Scan for the cell matching the given text and deliver its [x, y] coordinate at center. 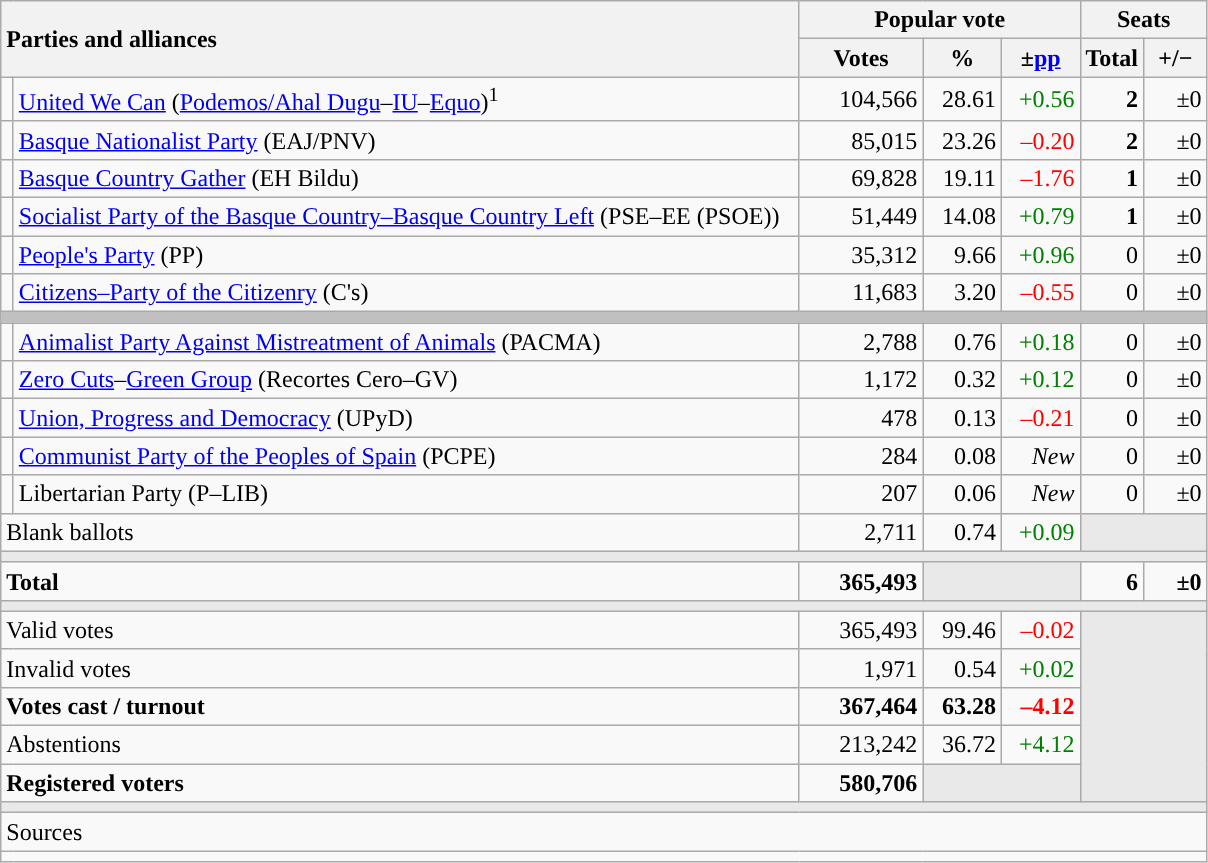
Zero Cuts–Green Group (Recortes Cero–GV) [406, 380]
Union, Progress and Democracy (UPyD) [406, 418]
–4.12 [1040, 706]
United We Can (Podemos/Ahal Dugu–IU–Equo)1 [406, 100]
+0.79 [1040, 217]
23.26 [962, 140]
14.08 [962, 217]
69,828 [861, 178]
–0.02 [1040, 630]
2,711 [861, 532]
1,971 [861, 668]
–1.76 [1040, 178]
28.61 [962, 100]
Basque Nationalist Party (EAJ/PNV) [406, 140]
63.28 [962, 706]
Communist Party of the Peoples of Spain (PCPE) [406, 456]
99.46 [962, 630]
85,015 [861, 140]
0.06 [962, 494]
Blank ballots [400, 532]
Registered voters [400, 783]
+/− [1176, 58]
+0.96 [1040, 255]
19.11 [962, 178]
0.13 [962, 418]
+0.09 [1040, 532]
9.66 [962, 255]
1,172 [861, 380]
+0.56 [1040, 100]
Basque Country Gather (EH Bildu) [406, 178]
0.76 [962, 342]
0.54 [962, 668]
Parties and alliances [400, 39]
% [962, 58]
0.08 [962, 456]
Valid votes [400, 630]
–0.20 [1040, 140]
51,449 [861, 217]
Seats [1144, 20]
+0.02 [1040, 668]
36.72 [962, 745]
Popular vote [940, 20]
11,683 [861, 293]
Sources [604, 832]
People's Party (PP) [406, 255]
104,566 [861, 100]
+4.12 [1040, 745]
580,706 [861, 783]
+0.18 [1040, 342]
Invalid votes [400, 668]
35,312 [861, 255]
207 [861, 494]
–0.21 [1040, 418]
Libertarian Party (P–LIB) [406, 494]
–0.55 [1040, 293]
213,242 [861, 745]
2,788 [861, 342]
Citizens–Party of the Citizenry (C's) [406, 293]
+0.12 [1040, 380]
Socialist Party of the Basque Country–Basque Country Left (PSE–EE (PSOE)) [406, 217]
Animalist Party Against Mistreatment of Animals (PACMA) [406, 342]
Votes [861, 58]
0.74 [962, 532]
0.32 [962, 380]
284 [861, 456]
3.20 [962, 293]
Abstentions [400, 745]
Votes cast / turnout [400, 706]
367,464 [861, 706]
6 [1112, 581]
478 [861, 418]
±pp [1040, 58]
